Provide the (X, Y) coordinate of the cell's center where the given text is located.  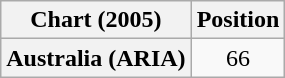
Australia (ARIA) (96, 58)
Position (238, 20)
66 (238, 58)
Chart (2005) (96, 20)
